For the text-containing cell, return its midpoint in (X, Y) coordinate format. 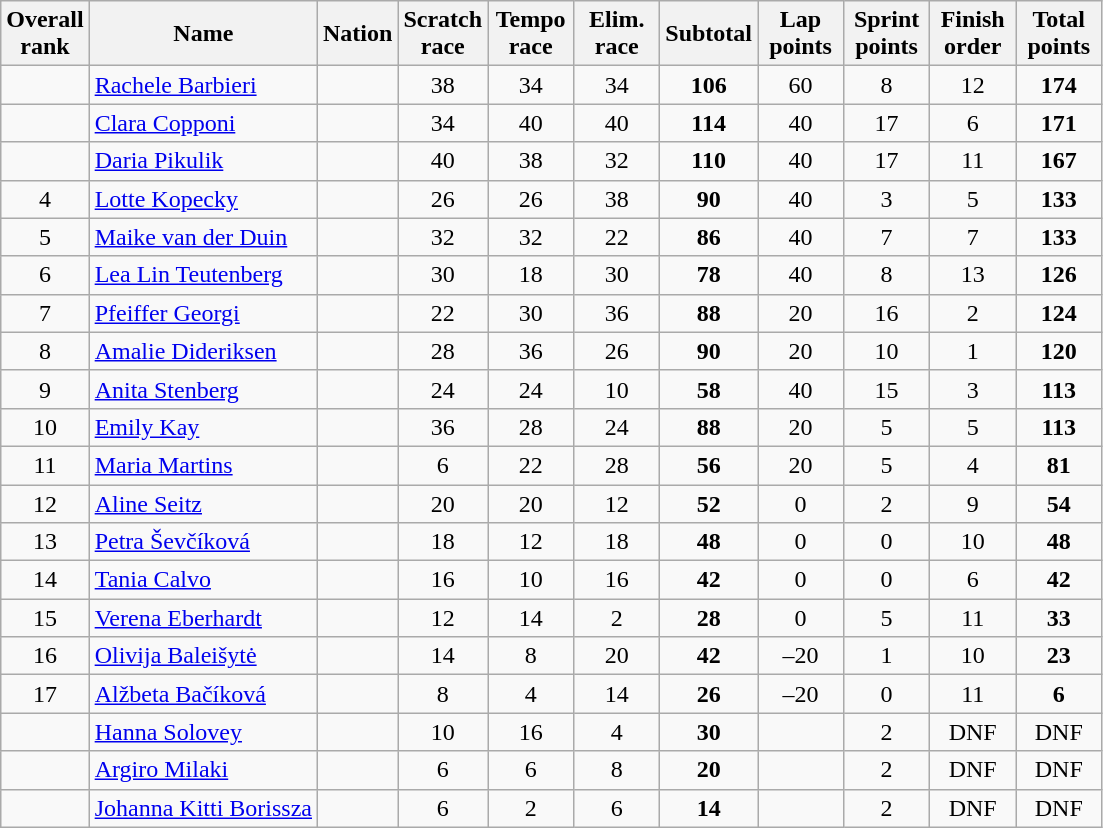
56 (709, 465)
Daria Pikulik (203, 161)
52 (709, 503)
Alžbeta Bačíková (203, 694)
114 (709, 123)
Emily Kay (203, 427)
Verena Eberhardt (203, 618)
Olivija Baleišytė (203, 656)
174 (1059, 85)
120 (1059, 351)
Argiro Milaki (203, 770)
Total points (1059, 34)
Johanna Kitti Borissza (203, 808)
Lea Lin Teutenberg (203, 275)
Lotte Kopecky (203, 199)
Maria Martins (203, 465)
Elim. race (617, 34)
110 (709, 161)
124 (1059, 313)
Pfeiffer Georgi (203, 313)
171 (1059, 123)
106 (709, 85)
Scratch race (443, 34)
Nation (358, 34)
81 (1059, 465)
33 (1059, 618)
Lap points (801, 34)
Clara Copponi (203, 123)
Overall rank (45, 34)
167 (1059, 161)
Petra Ševčíková (203, 542)
Subtotal (709, 34)
58 (709, 389)
Amalie Dideriksen (203, 351)
Tania Calvo (203, 580)
Finish order (973, 34)
Maike van der Duin (203, 237)
Hanna Solovey (203, 732)
86 (709, 237)
Anita Stenberg (203, 389)
Sprint points (887, 34)
78 (709, 275)
23 (1059, 656)
Rachele Barbieri (203, 85)
60 (801, 85)
54 (1059, 503)
Aline Seitz (203, 503)
Tempo race (531, 34)
Name (203, 34)
126 (1059, 275)
